Pinpoint the cell where the given text exists, returning its [x, y] midpoint coordinate. 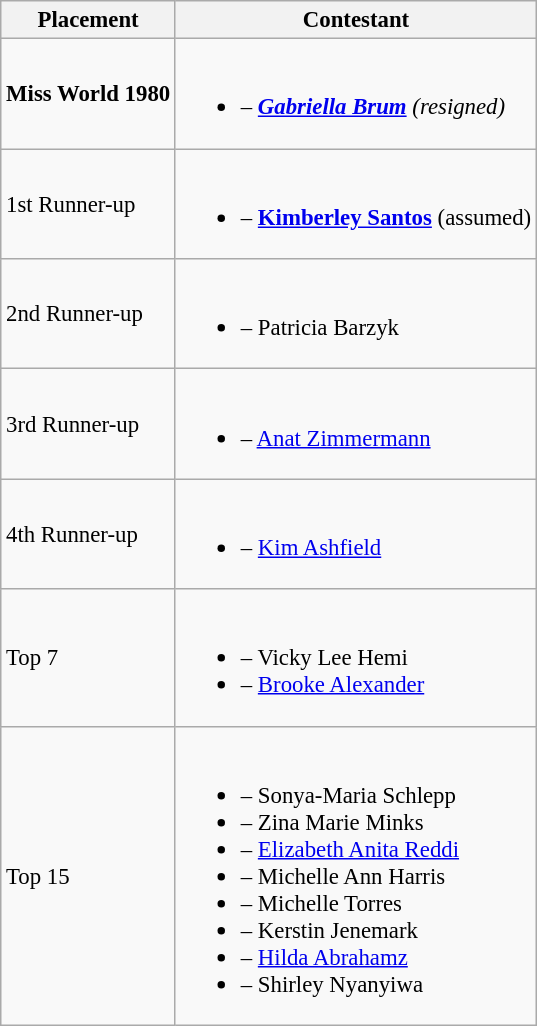
– Anat Zimmermann [356, 424]
– Kim Ashfield [356, 534]
Miss World 1980 [88, 94]
– Patricia Barzyk [356, 314]
– Kimberley Santos (assumed) [356, 204]
4th Runner-up [88, 534]
Top 15 [88, 876]
Contestant [356, 20]
1st Runner-up [88, 204]
Top 7 [88, 658]
– Gabriella Brum (resigned) [356, 94]
3rd Runner-up [88, 424]
Placement [88, 20]
2nd Runner-up [88, 314]
– Vicky Lee Hemi – Brooke Alexander [356, 658]
